Identify which cell holds the provided text, then report its (x, y) central coordinate. 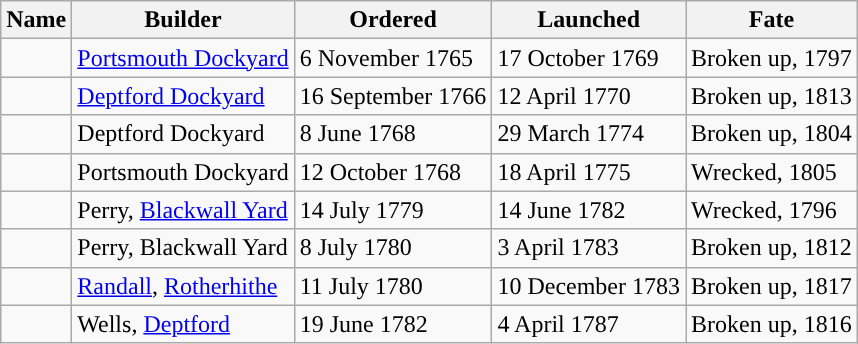
Broken up, 1812 (772, 248)
8 July 1780 (393, 248)
11 July 1780 (393, 286)
Broken up, 1816 (772, 324)
29 March 1774 (589, 134)
10 December 1783 (589, 286)
14 June 1782 (589, 210)
Broken up, 1797 (772, 58)
17 October 1769 (589, 58)
Name (36, 20)
8 June 1768 (393, 134)
4 April 1787 (589, 324)
Randall, Rotherhithe (183, 286)
14 July 1779 (393, 210)
Fate (772, 20)
18 April 1775 (589, 172)
Broken up, 1817 (772, 286)
19 June 1782 (393, 324)
Builder (183, 20)
Broken up, 1804 (772, 134)
Launched (589, 20)
12 April 1770 (589, 96)
Ordered (393, 20)
Wells, Deptford (183, 324)
Wrecked, 1796 (772, 210)
6 November 1765 (393, 58)
16 September 1766 (393, 96)
Broken up, 1813 (772, 96)
12 October 1768 (393, 172)
Wrecked, 1805 (772, 172)
3 April 1783 (589, 248)
